Locate the cell with the specified text and output its [X, Y] center coordinate. 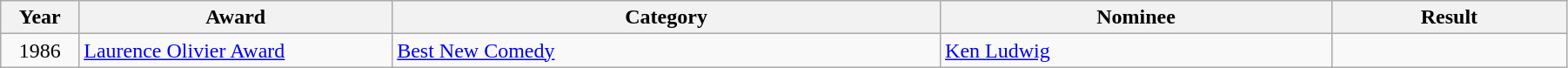
Year [40, 17]
Ken Ludwig [1136, 51]
Best New Comedy [667, 51]
Result [1449, 17]
Nominee [1136, 17]
Laurence Olivier Award [236, 51]
1986 [40, 51]
Category [667, 17]
Award [236, 17]
